Determine the [X, Y] coordinate at the center of the cell enclosing the given text.  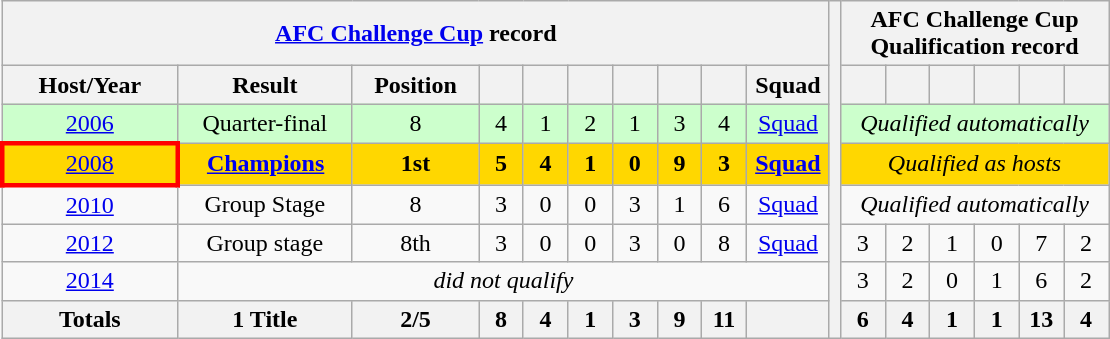
Host/Year [90, 85]
Group stage [264, 243]
Champions [264, 164]
2010 [90, 204]
Group Stage [264, 204]
2012 [90, 243]
Qualified as hosts [974, 164]
2006 [90, 124]
2008 [90, 164]
8th [415, 243]
did not qualify [503, 281]
Quarter-final [264, 124]
11 [724, 319]
1st [415, 164]
1 Title [264, 319]
7 [1042, 243]
Position [415, 85]
2/5 [415, 319]
13 [1042, 319]
AFC Challenge Cup record [416, 34]
Totals [90, 319]
5 [502, 164]
AFC Challenge Cup Qualification record [974, 34]
2014 [90, 281]
Result [264, 85]
